For the text-containing cell, return its midpoint in (x, y) coordinate format. 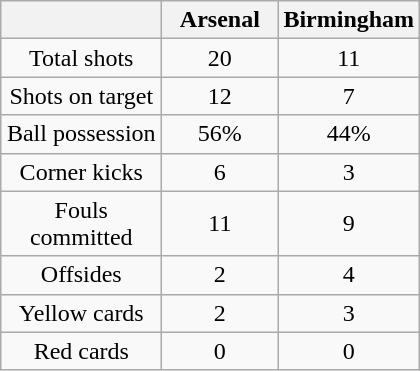
9 (349, 224)
20 (220, 58)
Yellow cards (82, 313)
4 (349, 275)
Ball possession (82, 134)
12 (220, 96)
44% (349, 134)
Arsenal (220, 20)
Red cards (82, 351)
Fouls committed (82, 224)
Corner kicks (82, 172)
56% (220, 134)
6 (220, 172)
Shots on target (82, 96)
7 (349, 96)
Birmingham (349, 20)
Total shots (82, 58)
Offsides (82, 275)
